Extract the [X, Y] coordinate from the center of the cell holding the provided text.  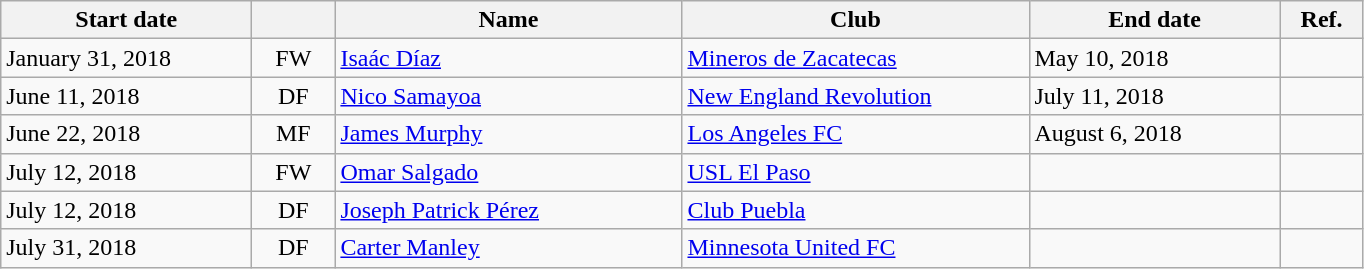
Name [508, 20]
July 31, 2018 [126, 248]
Carter Manley [508, 248]
James Murphy [508, 134]
June 22, 2018 [126, 134]
End date [1154, 20]
Joseph Patrick Pérez [508, 210]
MF [294, 134]
Nico Samayoa [508, 96]
Mineros de Zacatecas [856, 58]
USL El Paso [856, 172]
Los Angeles FC [856, 134]
New England Revolution [856, 96]
Omar Salgado [508, 172]
Club Puebla [856, 210]
May 10, 2018 [1154, 58]
January 31, 2018 [126, 58]
July 11, 2018 [1154, 96]
August 6, 2018 [1154, 134]
June 11, 2018 [126, 96]
Minnesota United FC [856, 248]
Ref. [1322, 20]
Isaác Díaz [508, 58]
Club [856, 20]
Start date [126, 20]
